Pinpoint the cell where the given text exists, returning its (X, Y) midpoint coordinate. 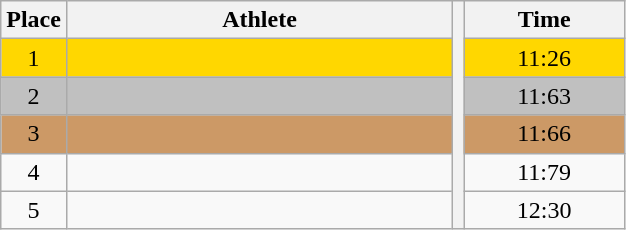
11:79 (544, 172)
11:66 (544, 134)
3 (34, 134)
Athlete (259, 20)
Time (544, 20)
12:30 (544, 210)
11:63 (544, 96)
1 (34, 58)
2 (34, 96)
4 (34, 172)
Place (34, 20)
5 (34, 210)
11:26 (544, 58)
